Detect which cell encompasses the target text, then output its (x, y) center coordinate. 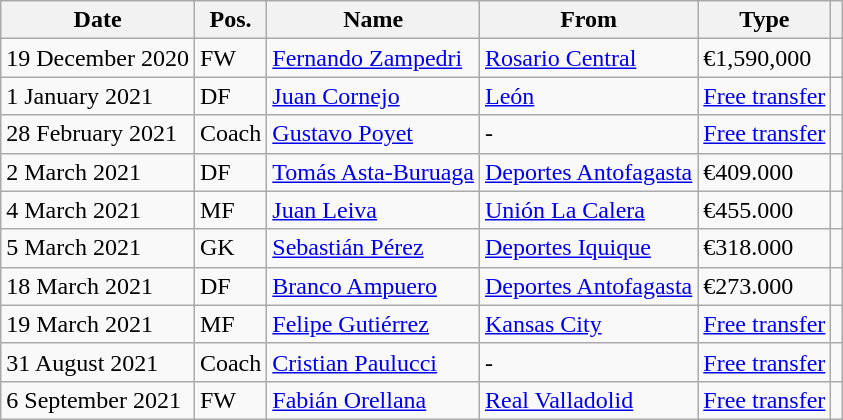
Deportes Iquique (588, 248)
19 December 2020 (98, 58)
Unión La Calera (588, 210)
Branco Ampuero (374, 286)
5 March 2021 (98, 248)
Juan Cornejo (374, 96)
Rosario Central (588, 58)
Real Valladolid (588, 400)
Cristian Paulucci (374, 362)
Fernando Zampedri (374, 58)
Tomás Asta-Buruaga (374, 172)
León (588, 96)
6 September 2021 (98, 400)
18 March 2021 (98, 286)
19 March 2021 (98, 324)
€409.000 (764, 172)
€273.000 (764, 286)
1 January 2021 (98, 96)
€455.000 (764, 210)
Gustavo Poyet (374, 134)
Date (98, 20)
Kansas City (588, 324)
Felipe Gutiérrez (374, 324)
28 February 2021 (98, 134)
31 August 2021 (98, 362)
Name (374, 20)
From (588, 20)
Type (764, 20)
Juan Leiva (374, 210)
€1,590,000 (764, 58)
4 March 2021 (98, 210)
2 March 2021 (98, 172)
Fabián Orellana (374, 400)
Pos. (230, 20)
Sebastián Pérez (374, 248)
GK (230, 248)
€318.000 (764, 248)
